Search for the cell housing the specified text and yield its (x, y) center coordinate. 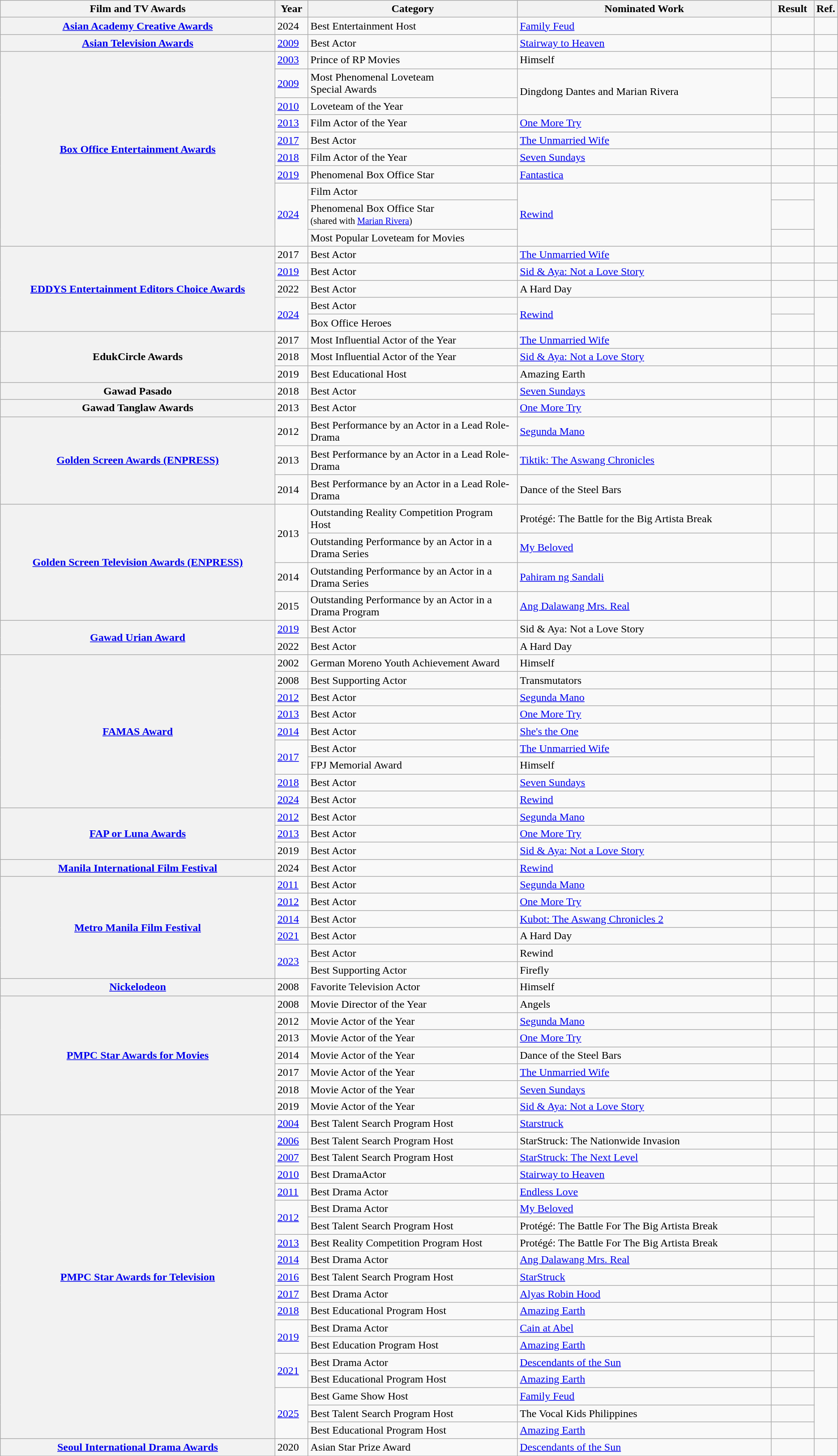
Film and TV Awards (138, 9)
The Vocal Kids Philippines (645, 1413)
Outstanding Reality Competition Program Host (413, 519)
PMPC Star Awards for Movies (138, 1055)
Gawad Urian Award (138, 638)
Best Entertainment Host (413, 26)
Golden Screen Television Awards (ENPRESS) (138, 562)
Angels (645, 1004)
Asian Academy Creative Awards (138, 26)
2015 (291, 606)
Box Office Heroes (413, 323)
Tiktik: The Aswang Chronicles (645, 460)
2006 (291, 1141)
Film Actor (413, 191)
Outstanding Performance by an Actor in a Drama Program (413, 606)
Gawad Tanglaw Awards (138, 408)
FAMAS Award (138, 732)
Gawad Pasado (138, 391)
StarStruck (645, 1277)
Seoul International Drama Awards (138, 1447)
Box Office Entertainment Awards (138, 149)
German Moreno Youth Achievement Award (413, 663)
Phenomenal Box Office Star (413, 174)
Transmutators (645, 680)
Most Phenomenal LoveteamSpecial Awards (413, 83)
Best Game Show Host (413, 1396)
Ref. (825, 9)
Category (413, 9)
2004 (291, 1123)
Protégé: The Battle for the Big Artista Break (645, 519)
Golden Screen Awards (ENPRESS) (138, 460)
Most Popular Loveteam for Movies (413, 238)
Movie Director of the Year (413, 1004)
StarStruck: The Nationwide Invasion (645, 1141)
FAP or Luna Awards (138, 833)
Best DramaActor (413, 1175)
Pahiram ng Sandali (645, 577)
Best Educational Host (413, 374)
She's the One (645, 731)
Dingdong Dantes and Marian Rivera (645, 91)
StarStruck: The Next Level (645, 1158)
2003 (291, 60)
Asian Television Awards (138, 43)
2016 (291, 1277)
Phenomenal Box Office Star(shared with Marian Rivera) (413, 214)
Prince of RP Movies (413, 60)
Asian Star Prize Award (413, 1447)
Fantastica (645, 174)
2025 (291, 1413)
Nominated Work (645, 9)
Favorite Television Actor (413, 987)
Firefly (645, 970)
2023 (291, 962)
FPJ Memorial Award (413, 765)
Metro Manila Film Festival (138, 928)
Year (291, 9)
2007 (291, 1158)
Result (793, 9)
Nickelodeon (138, 987)
2002 (291, 663)
Starstruck (645, 1123)
PMPC Star Awards for Television (138, 1276)
Kubot: The Aswang Chronicles 2 (645, 919)
Cain at Abel (645, 1328)
Endless Love (645, 1192)
Best Education Program Host (413, 1345)
EDDYS Entertainment Editors Choice Awards (138, 289)
2020 (291, 1447)
Manila International Film Festival (138, 868)
Alyas Robin Hood (645, 1294)
Best Reality Competition Program Host (413, 1243)
EdukCircle Awards (138, 357)
Loveteam of the Year (413, 106)
